Identify which cell holds the provided text, then report its [x, y] central coordinate. 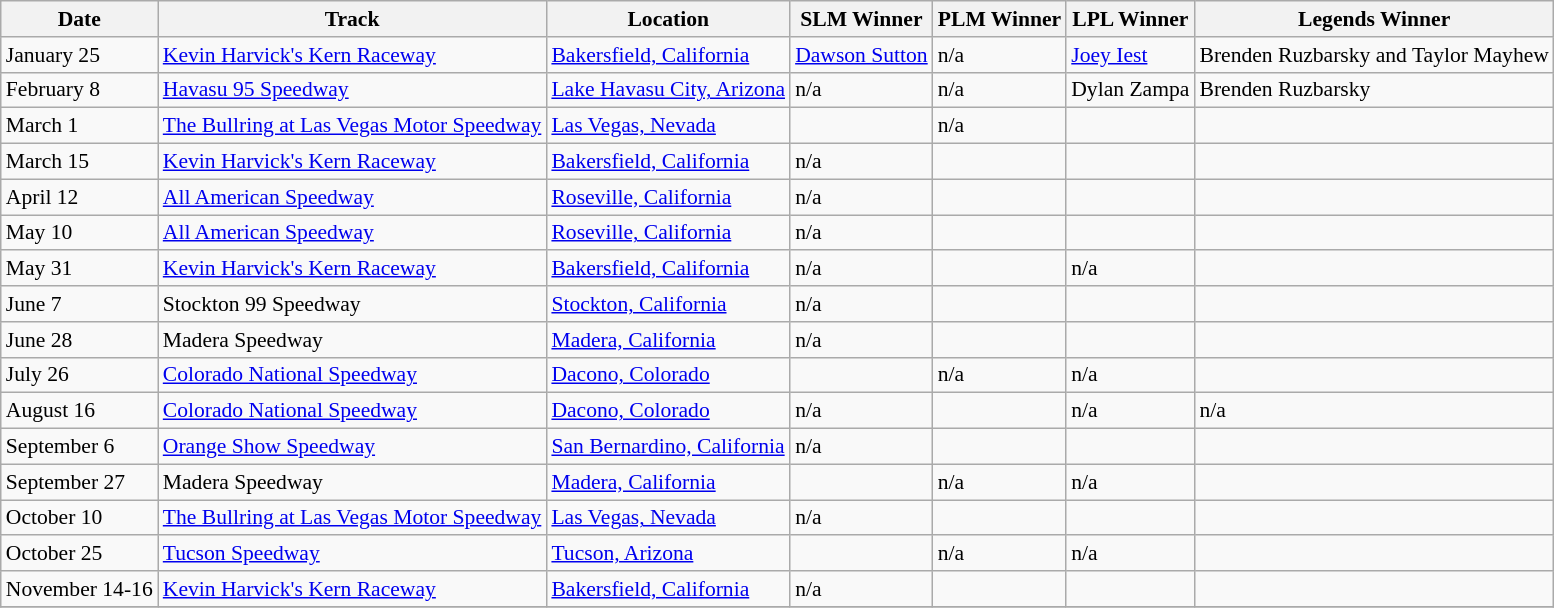
San Bernardino, California [668, 447]
Lake Havasu City, Arizona [668, 90]
LPL Winner [1130, 19]
Tucson Speedway [352, 554]
May 31 [80, 269]
Legends Winner [1374, 19]
Brenden Ruzbarsky [1374, 90]
PLM Winner [1000, 19]
July 26 [80, 375]
September 6 [80, 447]
Location [668, 19]
September 27 [80, 482]
Track [352, 19]
April 12 [80, 197]
Stockton, California [668, 304]
January 25 [80, 55]
Orange Show Speedway [352, 447]
Havasu 95 Speedway [352, 90]
Date [80, 19]
October 10 [80, 518]
June 28 [80, 340]
February 8 [80, 90]
Joey Iest [1130, 55]
Brenden Ruzbarsky and Taylor Mayhew [1374, 55]
August 16 [80, 411]
Dylan Zampa [1130, 90]
Dawson Sutton [862, 55]
October 25 [80, 554]
June 7 [80, 304]
Stockton 99 Speedway [352, 304]
SLM Winner [862, 19]
November 14-16 [80, 589]
May 10 [80, 233]
Tucson, Arizona [668, 554]
March 1 [80, 126]
March 15 [80, 162]
